From the cell containing the given text, extract its center point as [X, Y] coordinate. 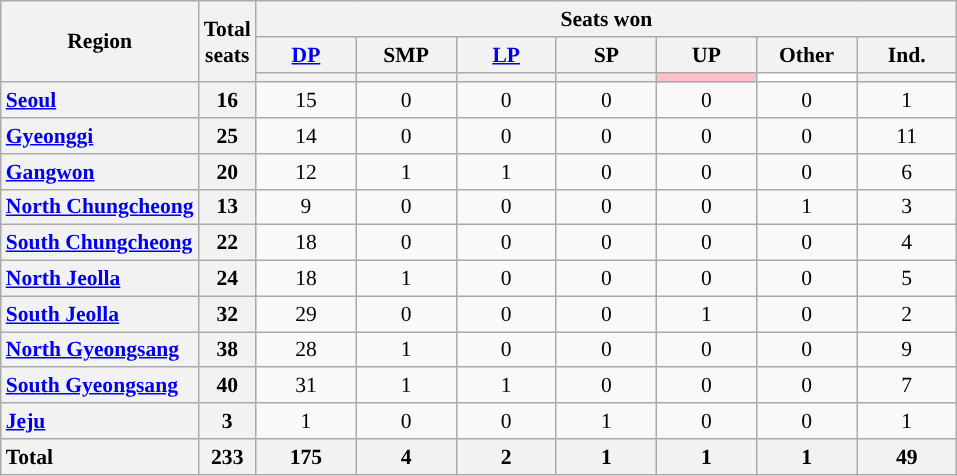
Other [807, 55]
Gyeonggi [100, 136]
6 [907, 172]
28 [306, 350]
5 [907, 279]
Seoul [100, 101]
Total [100, 457]
20 [228, 172]
25 [228, 136]
22 [228, 243]
16 [228, 101]
32 [228, 314]
Seats won [606, 19]
SMP [406, 55]
South Chungcheong [100, 243]
40 [228, 386]
14 [306, 136]
7 [907, 386]
29 [306, 314]
North Jeolla [100, 279]
233 [228, 457]
Gangwon [100, 172]
Totalseats [228, 42]
North Chungcheong [100, 207]
38 [228, 350]
31 [306, 386]
11 [907, 136]
Jeju [100, 421]
South Gyeongsang [100, 386]
175 [306, 457]
49 [907, 457]
Region [100, 42]
LP [506, 55]
15 [306, 101]
North Gyeongsang [100, 350]
12 [306, 172]
DP [306, 55]
South Jeolla [100, 314]
24 [228, 279]
SP [606, 55]
13 [228, 207]
UP [706, 55]
Ind. [907, 55]
